Identify which cell holds the provided text, then report its [X, Y] central coordinate. 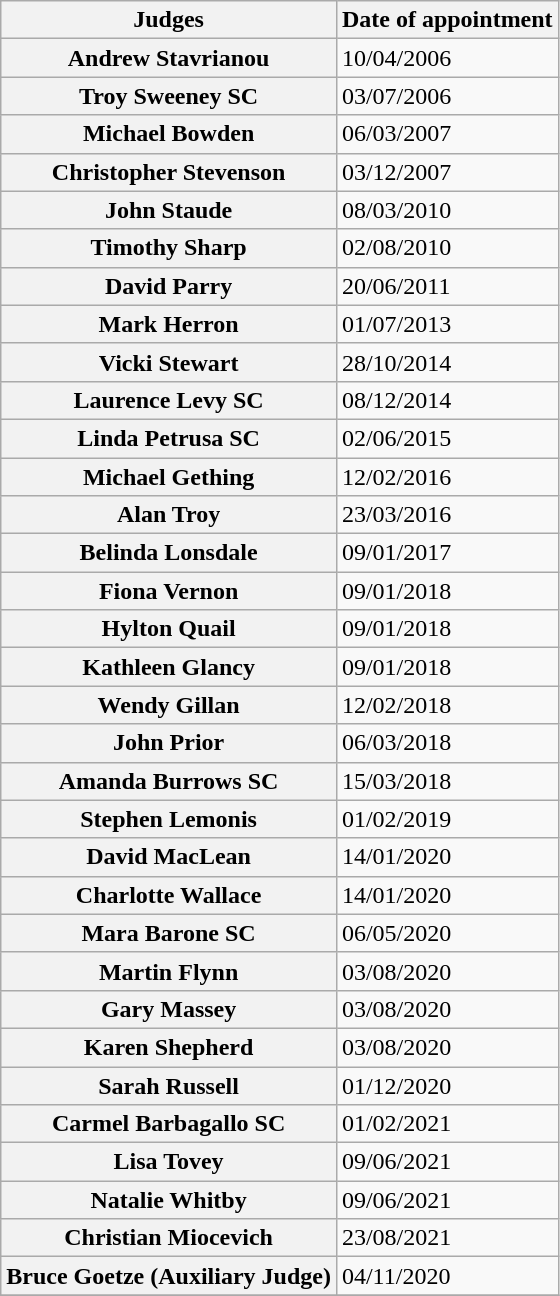
12/02/2016 [447, 477]
23/08/2021 [447, 1238]
Troy Sweeney SC [169, 96]
Mara Barone SC [169, 933]
Alan Troy [169, 515]
Fiona Vernon [169, 591]
06/03/2007 [447, 134]
Charlotte Wallace [169, 895]
Lisa Tovey [169, 1162]
06/03/2018 [447, 743]
09/01/2017 [447, 553]
Laurence Levy SC [169, 400]
Christopher Stevenson [169, 172]
06/05/2020 [447, 933]
John Staude [169, 210]
Date of appointment [447, 20]
Andrew Stavrianou [169, 58]
01/02/2019 [447, 819]
03/07/2006 [447, 96]
Carmel Barbagallo SC [169, 1124]
Karen Shepherd [169, 1047]
John Prior [169, 743]
David MacLean [169, 857]
08/03/2010 [447, 210]
01/02/2021 [447, 1124]
Christian Miocevich [169, 1238]
Hylton Quail [169, 629]
04/11/2020 [447, 1276]
Wendy Gillan [169, 705]
Linda Petrusa SC [169, 438]
Michael Gething [169, 477]
Natalie Whitby [169, 1200]
Belinda Lonsdale [169, 553]
Kathleen Glancy [169, 667]
Stephen Lemonis [169, 819]
01/12/2020 [447, 1085]
Judges [169, 20]
28/10/2014 [447, 362]
Bruce Goetze (Auxiliary Judge) [169, 1276]
Amanda Burrows SC [169, 781]
12/02/2018 [447, 705]
Michael Bowden [169, 134]
23/03/2016 [447, 515]
02/08/2010 [447, 248]
Gary Massey [169, 1009]
David Parry [169, 286]
Mark Herron [169, 324]
01/07/2013 [447, 324]
Timothy Sharp [169, 248]
10/04/2006 [447, 58]
02/06/2015 [447, 438]
15/03/2018 [447, 781]
Martin Flynn [169, 971]
08/12/2014 [447, 400]
20/06/2011 [447, 286]
Sarah Russell [169, 1085]
Vicki Stewart [169, 362]
03/12/2007 [447, 172]
